Return [x, y] of the center of cell containing provided text 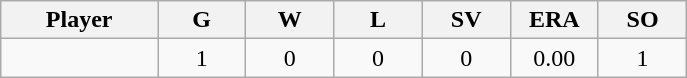
Player [80, 20]
ERA [554, 20]
SO [642, 20]
G [202, 20]
SV [466, 20]
L [378, 20]
W [290, 20]
0.00 [554, 58]
